Determine the [X, Y] coordinate at the center of the cell enclosing the given text.  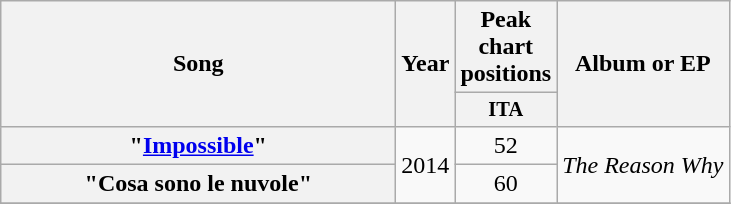
"Cosa sono le nuvole" [198, 184]
The Reason Why [643, 164]
Year [426, 64]
60 [506, 184]
"Impossible" [198, 145]
52 [506, 145]
2014 [426, 164]
Album or EP [643, 64]
Peak chart positions [506, 47]
Song [198, 64]
ITA [506, 110]
